Find where the given text appears and provide that cell's center as (X, Y) coordinate. 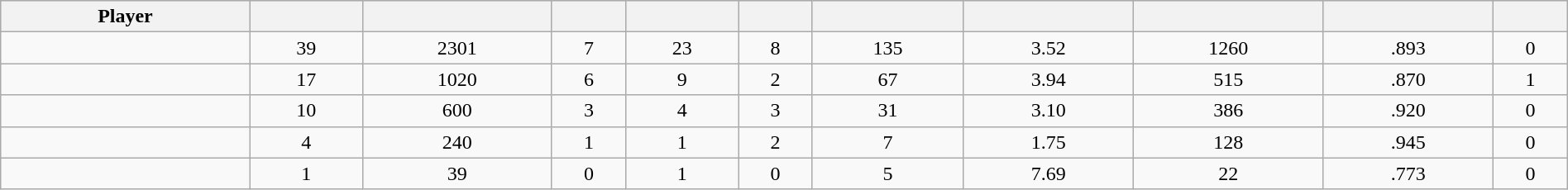
31 (888, 111)
.893 (1408, 48)
3.94 (1049, 79)
2301 (457, 48)
128 (1229, 142)
6 (589, 79)
135 (888, 48)
17 (306, 79)
.773 (1408, 173)
.920 (1408, 111)
5 (888, 173)
1.75 (1049, 142)
3.10 (1049, 111)
3.52 (1049, 48)
10 (306, 111)
67 (888, 79)
1260 (1229, 48)
9 (682, 79)
7.69 (1049, 173)
1020 (457, 79)
515 (1229, 79)
8 (776, 48)
.945 (1408, 142)
Player (126, 17)
.870 (1408, 79)
22 (1229, 173)
386 (1229, 111)
23 (682, 48)
240 (457, 142)
600 (457, 111)
